Find where the given text appears and provide that cell's center as [X, Y] coordinate. 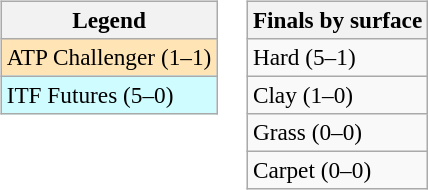
ITF Futures (5–0) [108, 95]
Clay (1–0) [337, 95]
Hard (5–1) [337, 57]
Carpet (0–0) [337, 171]
Finals by surface [337, 20]
ATP Challenger (1–1) [108, 57]
Grass (0–0) [337, 133]
Legend [108, 20]
